Locate the cell with the specified text and output its [x, y] center coordinate. 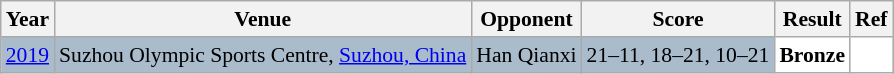
Score [678, 19]
Bronze [812, 55]
Suzhou Olympic Sports Centre, Suzhou, China [262, 55]
Han Qianxi [526, 55]
Ref [871, 19]
Result [812, 19]
Year [28, 19]
21–11, 18–21, 10–21 [678, 55]
2019 [28, 55]
Venue [262, 19]
Opponent [526, 19]
